Scan for the cell matching the given text and deliver its (X, Y) coordinate at center. 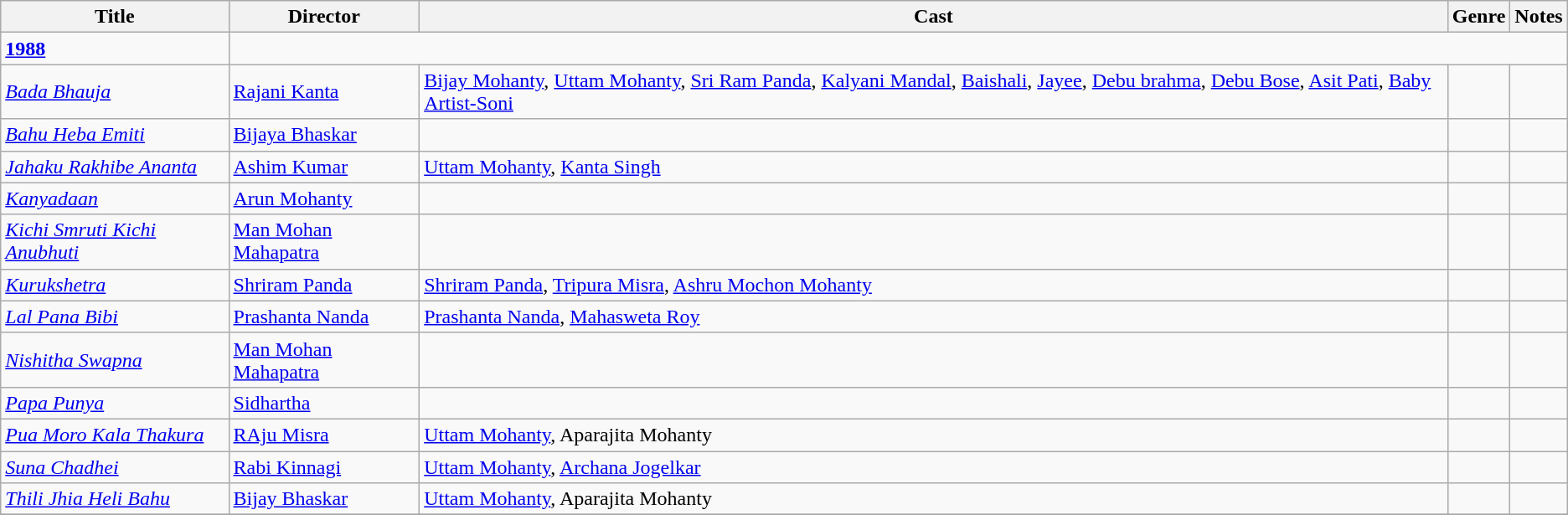
Rabi Kinnagi (324, 466)
Pua Moro Kala Thakura (115, 435)
Rajani Kanta (324, 92)
Prashanta Nanda, Mahasweta Roy (934, 317)
RAju Misra (324, 435)
Ashim Kumar (324, 167)
Cast (934, 17)
Nishitha Swapna (115, 360)
Bada Bhauja (115, 92)
Director (324, 17)
Uttam Mohanty, Archana Jogelkar (934, 466)
Arun Mohanty (324, 198)
Lal Pana Bibi (115, 317)
Sidhartha (324, 403)
Kichi Smruti Kichi Anubhuti (115, 241)
Prashanta Nanda (324, 317)
Bijay Bhaskar (324, 499)
Suna Chadhei (115, 466)
Thili Jhia Heli Bahu (115, 499)
Bijay Mohanty, Uttam Mohanty, Sri Ram Panda, Kalyani Mandal, Baishali, Jayee, Debu brahma, Debu Bose, Asit Pati, Baby Artist-Soni (934, 92)
Papa Punya (115, 403)
Kurukshetra (115, 285)
Uttam Mohanty, Kanta Singh (934, 167)
Title (115, 17)
Shriram Panda (324, 285)
Jahaku Rakhibe Ananta (115, 167)
Genre (1479, 17)
1988 (115, 49)
Notes (1539, 17)
Bijaya Bhaskar (324, 135)
Shriram Panda, Tripura Misra, Ashru Mochon Mohanty (934, 285)
Kanyadaan (115, 198)
Bahu Heba Emiti (115, 135)
